Scan for the cell matching the given text and deliver its (x, y) coordinate at center. 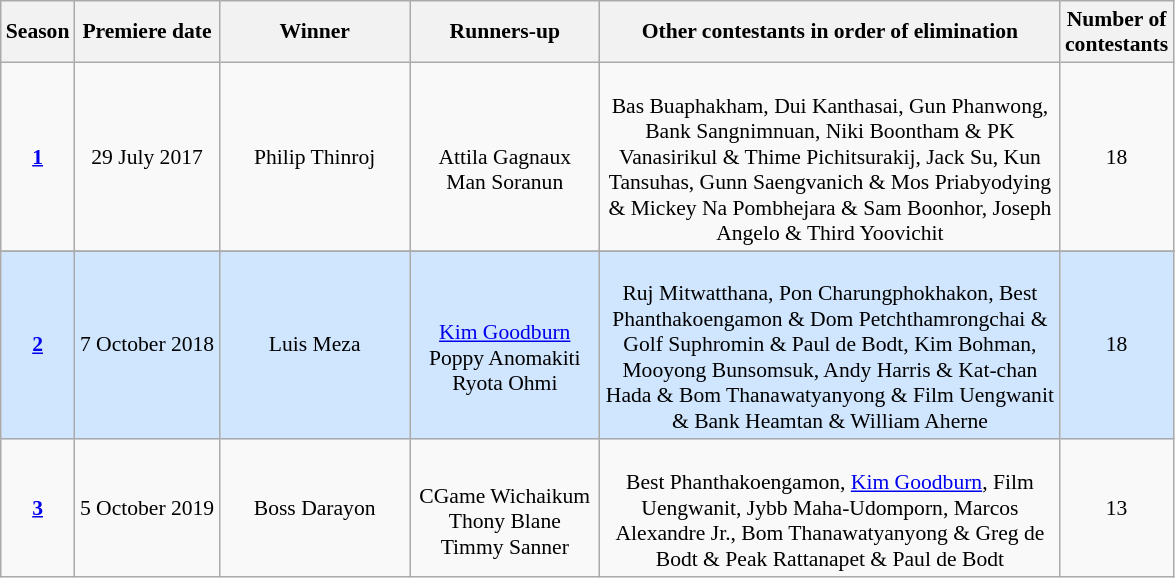
29 July 2017 (146, 156)
3 (38, 509)
Attila Gagnaux Man Soranun (505, 156)
Premiere date (146, 32)
CGame Wichaikum Thony Blane Timmy Sanner (505, 509)
Runners-up (505, 32)
Luis Meza (315, 346)
Season (38, 32)
1 (38, 156)
Boss Darayon (315, 509)
Philip Thinroj (315, 156)
Number of contestants (1116, 32)
13 (1116, 509)
2 (38, 346)
Other contestants in order of elimination (830, 32)
Winner (315, 32)
7 October 2018 (146, 346)
Kim Goodburn Poppy Anomakiti Ryota Ohmi (505, 346)
5 October 2019 (146, 509)
